Extract the (x, y) coordinate from the center of the cell holding the provided text.  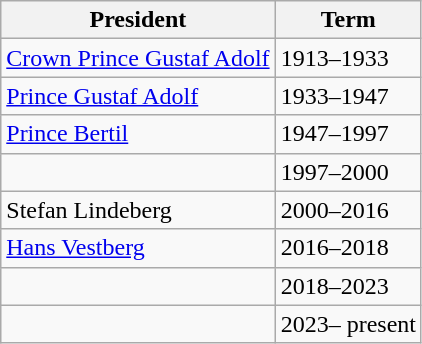
2018–2023 (348, 286)
Prince Bertil (138, 134)
Crown Prince Gustaf Adolf (138, 58)
1913–1933 (348, 58)
1933–1947 (348, 96)
Prince Gustaf Adolf (138, 96)
Hans Vestberg (138, 248)
1947–1997 (348, 134)
2000–2016 (348, 210)
President (138, 20)
Term (348, 20)
2023– present (348, 324)
Stefan Lindeberg (138, 210)
2016–2018 (348, 248)
1997–2000 (348, 172)
